Return (X, Y) of the center of cell containing provided text 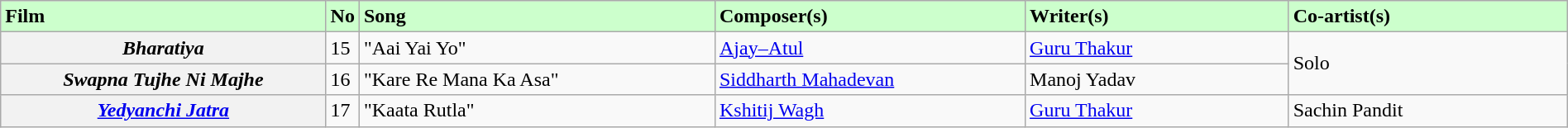
15 (342, 48)
Swapna Tujhe Ni Majhe (164, 79)
Solo (1427, 64)
Co-artist(s) (1427, 17)
17 (342, 111)
"Aai Yai Yo" (537, 48)
Kshitij Wagh (870, 111)
"Kaata Rutla" (537, 111)
Song (537, 17)
Writer(s) (1158, 17)
No (342, 17)
Film (164, 17)
Sachin Pandit (1427, 111)
Siddharth Mahadevan (870, 79)
Ajay–Atul (870, 48)
16 (342, 79)
"Kare Re Mana Ka Asa" (537, 79)
Manoj Yadav (1158, 79)
Yedyanchi Jatra (164, 111)
Composer(s) (870, 17)
Bharatiya (164, 48)
